Capture the cell that displays the provided text and extract its [X, Y] central coordinate. 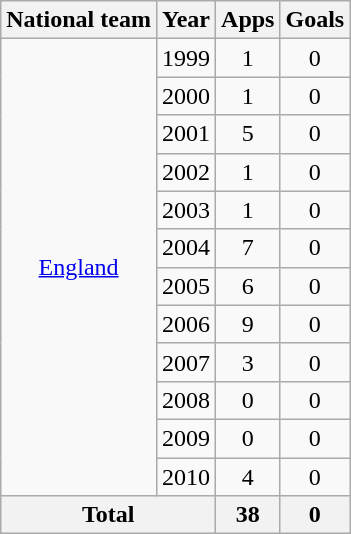
2002 [186, 172]
2001 [186, 134]
2003 [186, 210]
1999 [186, 58]
5 [248, 134]
6 [248, 286]
2007 [186, 362]
3 [248, 362]
2000 [186, 96]
4 [248, 477]
2008 [186, 400]
2005 [186, 286]
National team [79, 20]
2009 [186, 438]
2006 [186, 324]
England [79, 268]
Year [186, 20]
Apps [248, 20]
2004 [186, 248]
2010 [186, 477]
7 [248, 248]
38 [248, 515]
Total [108, 515]
Goals [315, 20]
9 [248, 324]
